Capture the cell that displays the provided text and extract its (x, y) central coordinate. 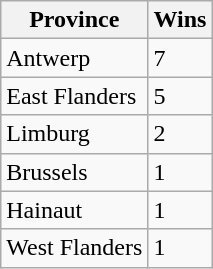
Brussels (74, 172)
Hainaut (74, 210)
5 (180, 96)
Limburg (74, 134)
Wins (180, 20)
Province (74, 20)
Antwerp (74, 58)
East Flanders (74, 96)
2 (180, 134)
West Flanders (74, 248)
7 (180, 58)
